Detect which cell encompasses the target text, then output its (X, Y) center coordinate. 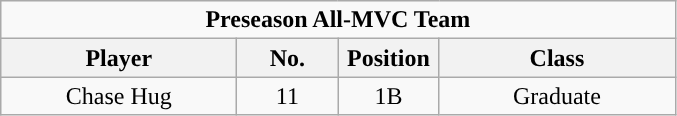
Player (119, 58)
No. (288, 58)
Chase Hug (119, 96)
Preseason All-MVC Team (338, 20)
Graduate (557, 96)
Class (557, 58)
11 (288, 96)
1B (388, 96)
Position (388, 58)
